Locate the cell with the specified text and output its [X, Y] center coordinate. 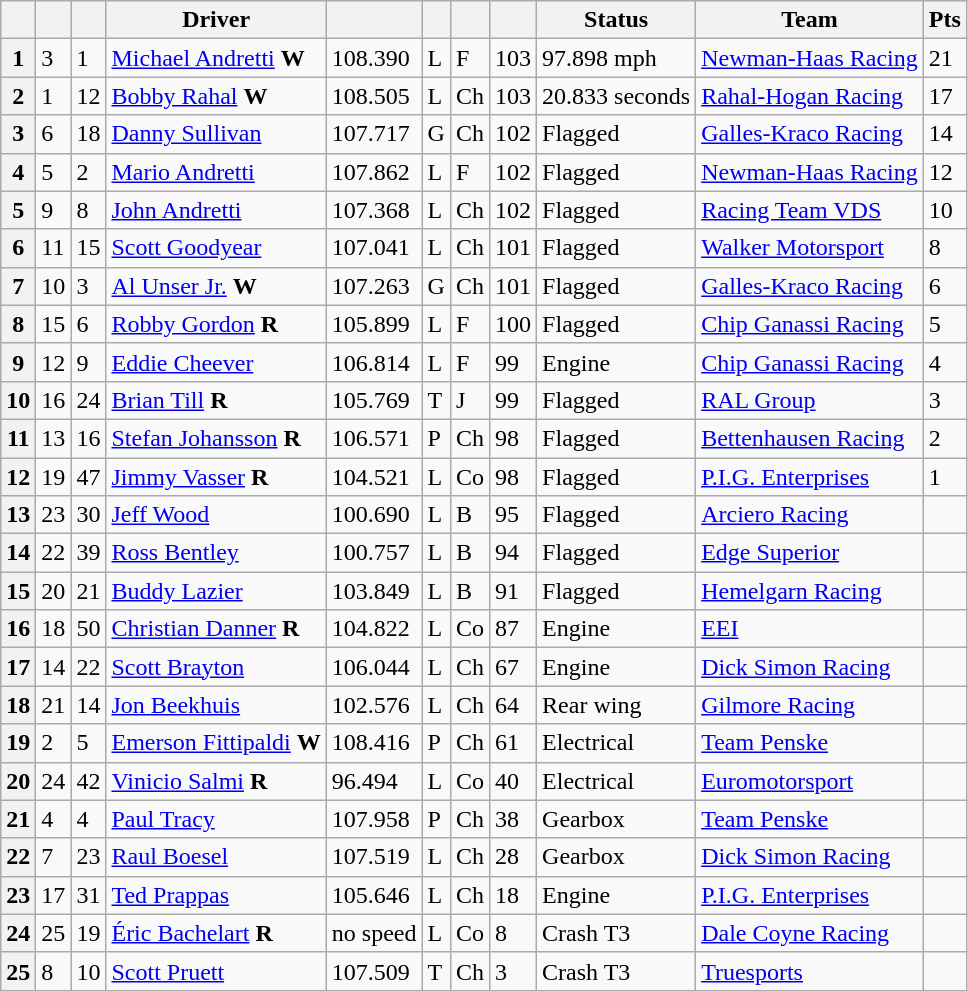
EEI [810, 629]
106.814 [374, 362]
Stefan Johansson R [216, 438]
107.368 [374, 210]
50 [88, 629]
Scott Pruett [216, 971]
47 [88, 477]
Al Unser Jr. W [216, 286]
John Andretti [216, 210]
Jimmy Vasser R [216, 477]
Walker Motorsport [810, 248]
Bettenhausen Racing [810, 438]
103.849 [374, 591]
105.646 [374, 895]
Team [810, 20]
Rahal-Hogan Racing [810, 96]
106.044 [374, 667]
100.757 [374, 553]
20.833 seconds [616, 96]
28 [514, 857]
Eddie Cheever [216, 362]
94 [514, 553]
67 [514, 667]
108.505 [374, 96]
RAL Group [810, 400]
107.509 [374, 971]
42 [88, 781]
Arciero Racing [810, 515]
J [470, 400]
107.958 [374, 819]
91 [514, 591]
Robby Gordon R [216, 324]
107.862 [374, 172]
97.898 mph [616, 58]
106.571 [374, 438]
Driver [216, 20]
Bobby Rahal W [216, 96]
Buddy Lazier [216, 591]
30 [88, 515]
Status [616, 20]
107.717 [374, 134]
Truesports [810, 971]
61 [514, 743]
96.494 [374, 781]
Rear wing [616, 705]
31 [88, 895]
Jon Beekhuis [216, 705]
104.822 [374, 629]
Euromotorsport [810, 781]
108.416 [374, 743]
Christian Danner R [216, 629]
Racing Team VDS [810, 210]
Ted Prappas [216, 895]
107.041 [374, 248]
64 [514, 705]
Raul Boesel [216, 857]
Brian Till R [216, 400]
40 [514, 781]
105.899 [374, 324]
Ross Bentley [216, 553]
107.263 [374, 286]
Hemelgarn Racing [810, 591]
Michael Andretti W [216, 58]
108.390 [374, 58]
Scott Goodyear [216, 248]
87 [514, 629]
Scott Brayton [216, 667]
104.521 [374, 477]
Éric Bachelart R [216, 933]
95 [514, 515]
Pts [944, 20]
Jeff Wood [216, 515]
39 [88, 553]
100.690 [374, 515]
38 [514, 819]
Emerson Fittipaldi W [216, 743]
Gilmore Racing [810, 705]
Danny Sullivan [216, 134]
Dale Coyne Racing [810, 933]
Paul Tracy [216, 819]
Mario Andretti [216, 172]
102.576 [374, 705]
107.519 [374, 857]
105.769 [374, 400]
100 [514, 324]
Vinicio Salmi R [216, 781]
Edge Superior [810, 553]
no speed [374, 933]
